For the text-containing cell, return its midpoint in (X, Y) coordinate format. 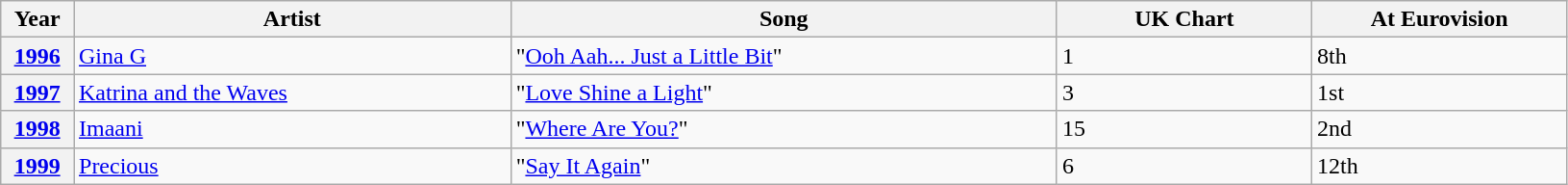
6 (1184, 166)
Year (37, 19)
12th (1440, 166)
15 (1184, 129)
1998 (37, 129)
1 (1184, 56)
"Where Are You?" (784, 129)
1996 (37, 56)
Imaani (292, 129)
UK Chart (1184, 19)
8th (1440, 56)
1st (1440, 92)
Artist (292, 19)
Katrina and the Waves (292, 92)
Gina G (292, 56)
"Ooh Aah... Just a Little Bit" (784, 56)
1997 (37, 92)
"Say It Again" (784, 166)
1999 (37, 166)
At Eurovision (1440, 19)
3 (1184, 92)
Song (784, 19)
2nd (1440, 129)
"Love Shine a Light" (784, 92)
Precious (292, 166)
